Pinpoint the cell where the given text exists, returning its [X, Y] midpoint coordinate. 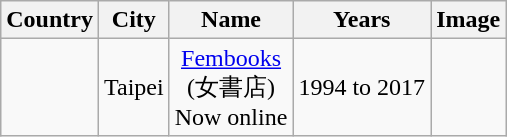
Years [362, 20]
Image [468, 20]
City [134, 20]
Country [50, 20]
Fembooks(女書店) Now online [231, 88]
Name [231, 20]
Taipei [134, 88]
1994 to 2017 [362, 88]
